Provide the (X, Y) coordinate of the cell's center where the given text is located.  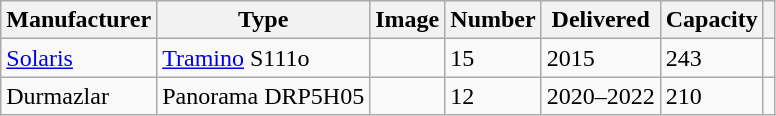
Manufacturer (79, 20)
210 (712, 96)
Number (493, 20)
Durmazlar (79, 96)
Panorama DRP5H05 (264, 96)
Tramino S111o (264, 58)
Capacity (712, 20)
12 (493, 96)
243 (712, 58)
Type (264, 20)
Image (408, 20)
15 (493, 58)
Solaris (79, 58)
2020–2022 (600, 96)
2015 (600, 58)
Delivered (600, 20)
